Locate the cell with the specified text and output its [X, Y] center coordinate. 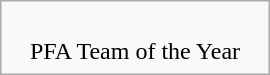
PFA Team of the Year [134, 38]
